Pinpoint the cell where the given text exists, returning its (x, y) midpoint coordinate. 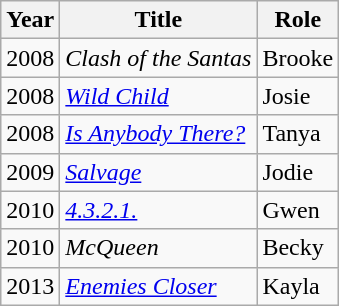
Brooke (298, 58)
Tanya (298, 134)
Becky (298, 248)
Kayla (298, 286)
McQueen (158, 248)
4.3.2.1. (158, 210)
Josie (298, 96)
Salvage (158, 172)
Year (30, 20)
2013 (30, 286)
2009 (30, 172)
Title (158, 20)
Wild Child (158, 96)
Clash of the Santas (158, 58)
Gwen (298, 210)
Jodie (298, 172)
Enemies Closer (158, 286)
Role (298, 20)
Is Anybody There? (158, 134)
